Search for the cell housing the specified text and yield its (X, Y) center coordinate. 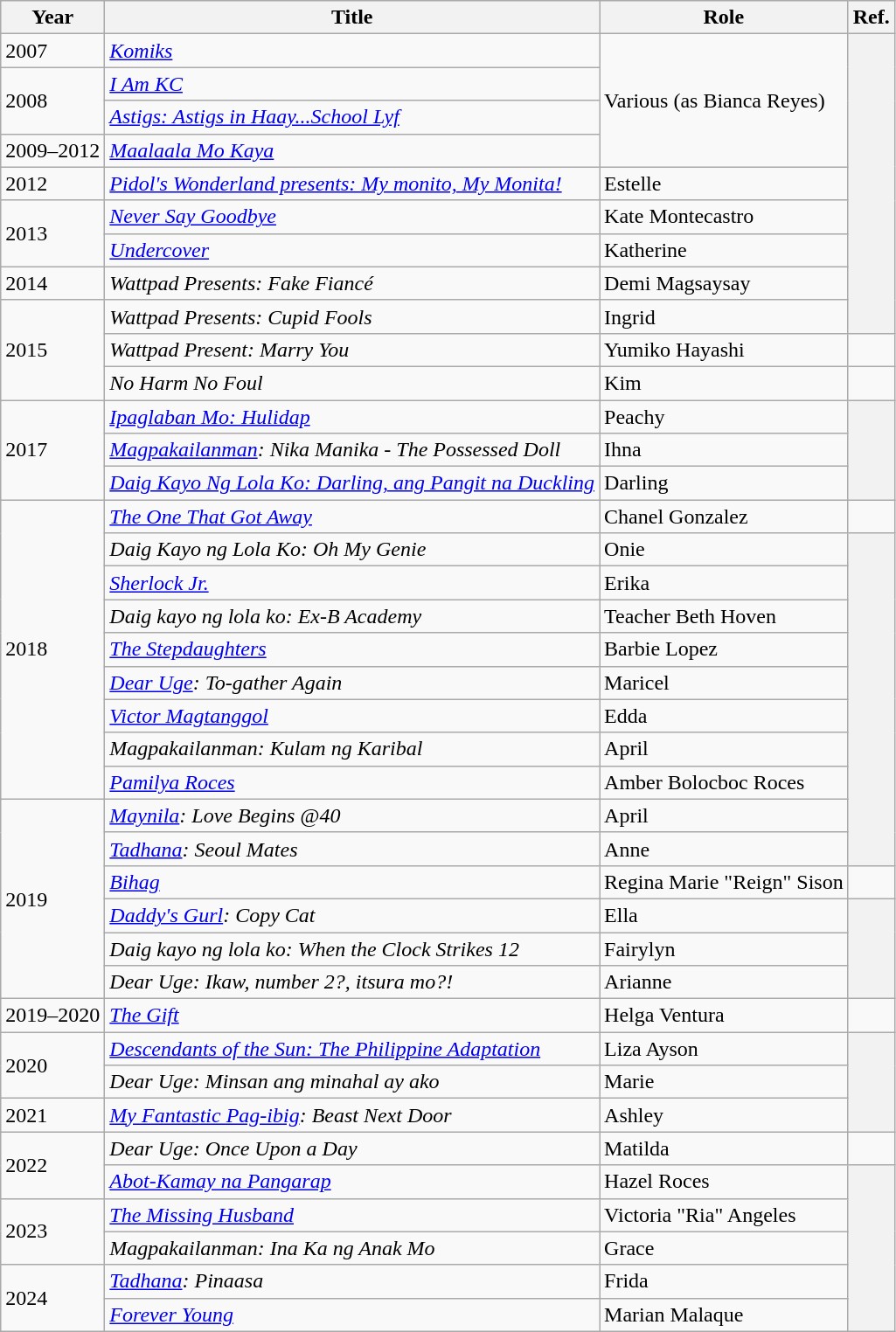
I Am KC (352, 84)
Fairylyn (724, 948)
Teacher Beth Hoven (724, 616)
Victor Magtanggol (352, 716)
2014 (52, 283)
Amber Bolocboc Roces (724, 782)
Marian Malaque (724, 1315)
Daig kayo ng lola ko: Ex-B Academy (352, 616)
Helga Ventura (724, 1016)
Ella (724, 915)
Daig Kayo ng Lola Ko: Oh My Genie (352, 550)
2019–2020 (52, 1016)
Dear Uge: Minsan ang minahal ay ako (352, 1082)
2020 (52, 1065)
2009–2012 (52, 150)
Ref. (871, 17)
The Gift (352, 1016)
Wattpad Presents: Cupid Fools (352, 316)
Sherlock Jr. (352, 583)
Marie (724, 1082)
Peachy (724, 417)
Daig kayo ng lola ko: When the Clock Strikes 12 (352, 948)
Yumiko Hayashi (724, 350)
2021 (52, 1115)
Onie (724, 550)
Pamilya Roces (352, 782)
Estelle (724, 184)
Dear Uge: Ikaw, number 2?, itsura mo?! (352, 982)
Maricel (724, 683)
Magpakailanman: Nika Manika - The Possessed Doll (352, 450)
Erika (724, 583)
Magpakailanman: Kulam ng Karibal (352, 749)
My Fantastic Pag-ibig: Beast Next Door (352, 1115)
Various (as Bianca Reyes) (724, 101)
Anne (724, 849)
Year (52, 17)
2019 (52, 898)
Katherine (724, 250)
Barbie Lopez (724, 649)
Edda (724, 716)
Astigs: Astigs in Haay...School Lyf (352, 117)
Daddy's Gurl: Copy Cat (352, 915)
Kim (724, 383)
Ipaglaban Mo: Hulidap (352, 417)
Arianne (724, 982)
Dear Uge: Once Upon a Day (352, 1148)
Wattpad Present: Marry You (352, 350)
2017 (52, 450)
Dear Uge: To-gather Again (352, 683)
2024 (52, 1298)
Bihag (352, 882)
Ihna (724, 450)
Frida (724, 1281)
Hazel Roces (724, 1182)
2008 (52, 101)
Role (724, 17)
No Harm No Foul (352, 383)
2018 (52, 650)
Descendants of the Sun: The Philippine Adaptation (352, 1049)
Tadhana: Pinaasa (352, 1281)
Pidol's Wonderland presents: My monito, My Monita! (352, 184)
Magpakailanman: Ina Ka ng Anak Mo (352, 1248)
Maynila: Love Begins @40 (352, 815)
The Stepdaughters (352, 649)
2013 (52, 233)
Ingrid (724, 316)
2015 (52, 350)
The One That Got Away (352, 517)
2022 (52, 1165)
Komiks (352, 51)
Forever Young (352, 1315)
Grace (724, 1248)
Tadhana: Seoul Mates (352, 849)
Chanel Gonzalez (724, 517)
Regina Marie "Reign" Sison (724, 882)
Matilda (724, 1148)
2007 (52, 51)
2023 (52, 1231)
Abot-Kamay na Pangarap (352, 1182)
Kate Montecastro (724, 217)
Darling (724, 483)
Demi Magsaysay (724, 283)
Maalaala Mo Kaya (352, 150)
Ashley (724, 1115)
Undercover (352, 250)
Title (352, 17)
Never Say Goodbye (352, 217)
2012 (52, 184)
Wattpad Presents: Fake Fiancé (352, 283)
Daig Kayo Ng Lola Ko: Darling, ang Pangit na Duckling (352, 483)
Victoria "Ria" Angeles (724, 1215)
Liza Ayson (724, 1049)
The Missing Husband (352, 1215)
